Locate the cell with the specified text and output its [x, y] center coordinate. 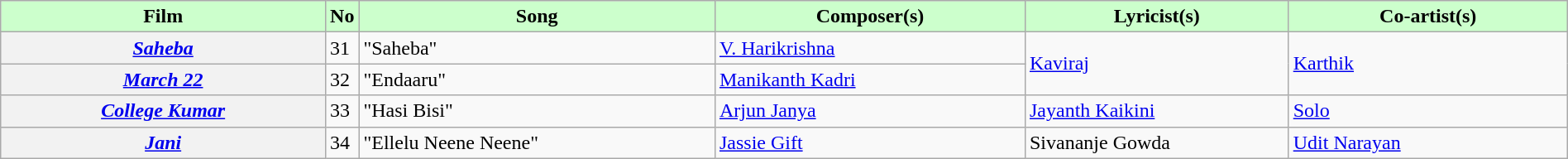
Solo [1427, 111]
Jayanth Kaikini [1156, 111]
Song [537, 17]
Jassie Gift [870, 142]
33 [342, 111]
March 22 [164, 79]
Saheba [164, 48]
Lyricist(s) [1156, 17]
"Hasi Bisi" [537, 111]
Manikanth Kadri [870, 79]
Udit Narayan [1427, 142]
Arjun Janya [870, 111]
Kaviraj [1156, 64]
Co-artist(s) [1427, 17]
"Saheba" [537, 48]
Film [164, 17]
"Endaaru" [537, 79]
34 [342, 142]
31 [342, 48]
V. Harikrishna [870, 48]
Sivananje Gowda [1156, 142]
Karthik [1427, 64]
No [342, 17]
Composer(s) [870, 17]
College Kumar [164, 111]
Jani [164, 142]
32 [342, 79]
"Ellelu Neene Neene" [537, 142]
